Provide the [X, Y] coordinate of the cell's center where the given text is located.  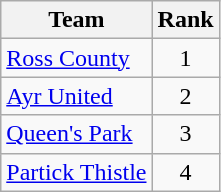
Ayr United [76, 96]
Team [76, 20]
Ross County [76, 58]
1 [186, 58]
Partick Thistle [76, 172]
Queen's Park [76, 134]
3 [186, 134]
4 [186, 172]
2 [186, 96]
Rank [186, 20]
